For the text-containing cell, return its midpoint in [x, y] coordinate format. 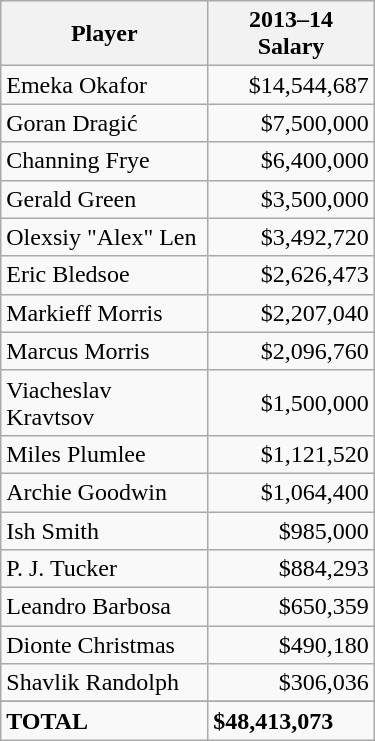
Viacheslav Kravtsov [104, 402]
Player [104, 34]
$3,500,000 [291, 199]
$2,207,040 [291, 313]
$985,000 [291, 531]
2013–14 Salary [291, 34]
$2,626,473 [291, 275]
Gerald Green [104, 199]
Goran Dragić [104, 123]
Miles Plumlee [104, 454]
$6,400,000 [291, 161]
$1,500,000 [291, 402]
Archie Goodwin [104, 492]
$1,121,520 [291, 454]
$1,064,400 [291, 492]
$48,413,073 [291, 721]
TOTAL [104, 721]
P. J. Tucker [104, 569]
Ish Smith [104, 531]
Dionte Christmas [104, 645]
$490,180 [291, 645]
$650,359 [291, 607]
$2,096,760 [291, 351]
Markieff Morris [104, 313]
Leandro Barbosa [104, 607]
$3,492,720 [291, 237]
$884,293 [291, 569]
Eric Bledsoe [104, 275]
Olexsiy "Alex" Len [104, 237]
Channing Frye [104, 161]
Marcus Morris [104, 351]
$7,500,000 [291, 123]
$14,544,687 [291, 85]
Shavlik Randolph [104, 683]
$306,036 [291, 683]
Emeka Okafor [104, 85]
